Extract the (x, y) coordinate from the center of the cell holding the provided text.  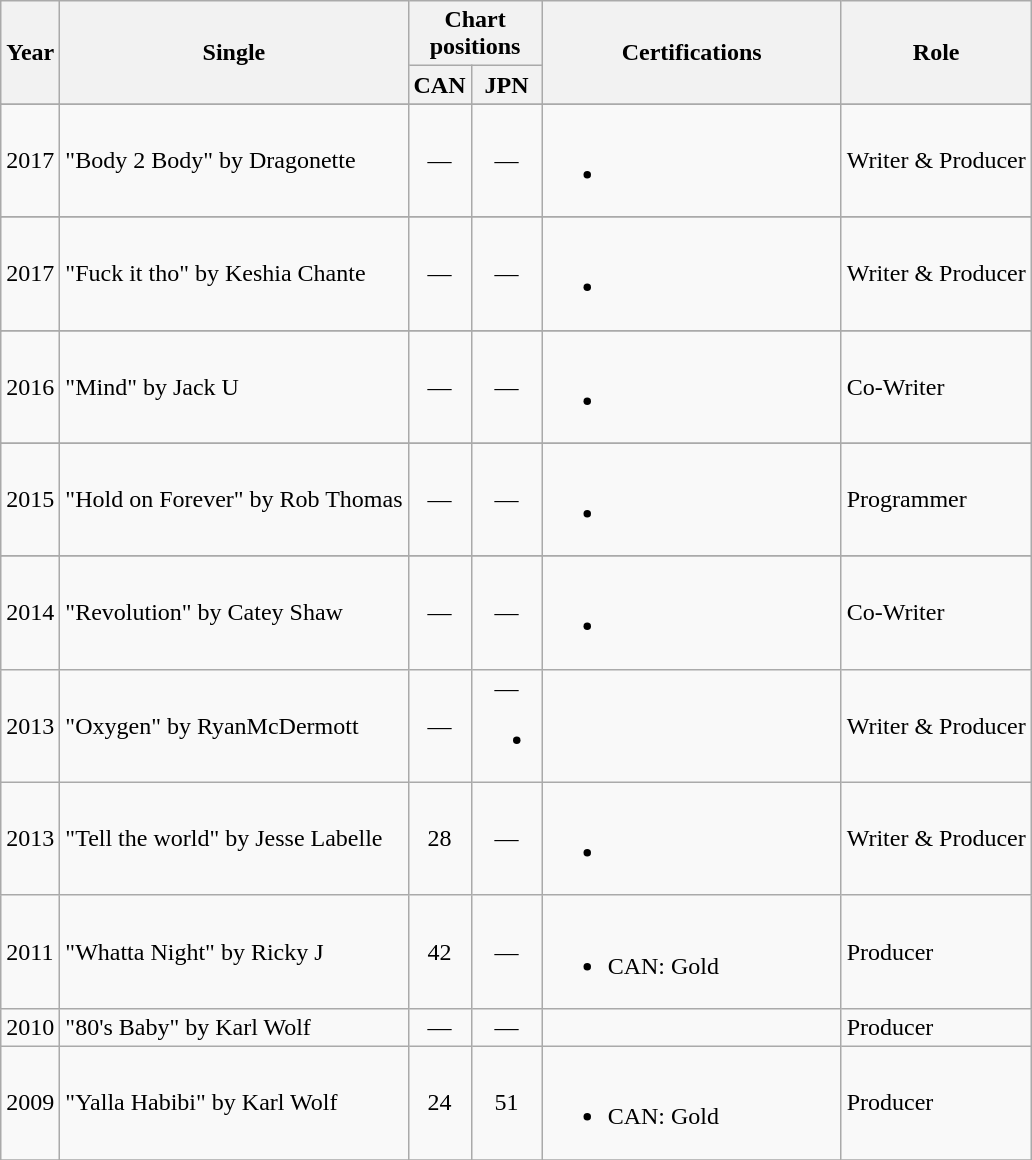
Programmer (936, 500)
28 (440, 838)
"Hold on Forever" by Rob Thomas (234, 500)
2009 (30, 1102)
2011 (30, 952)
Certifications (692, 52)
"Revolution" by Catey Shaw (234, 612)
"Yalla Habibi" by Karl Wolf (234, 1102)
"80's Baby" by Karl Wolf (234, 1027)
24 (440, 1102)
"Whatta Night" by Ricky J (234, 952)
JPN (506, 85)
2014 (30, 612)
2015 (30, 500)
"Tell the world" by Jesse Labelle (234, 838)
"Mind" by Jack U (234, 386)
"Fuck it tho" by Keshia Chante (234, 274)
2016 (30, 386)
51 (506, 1102)
Year (30, 52)
CAN (440, 85)
2010 (30, 1027)
"Oxygen" by RyanMcDermott (234, 726)
Role (936, 52)
Chart positions (475, 34)
Single (234, 52)
42 (440, 952)
"Body 2 Body" by Dragonette (234, 160)
